From the cell containing the given text, extract its center point as [X, Y] coordinate. 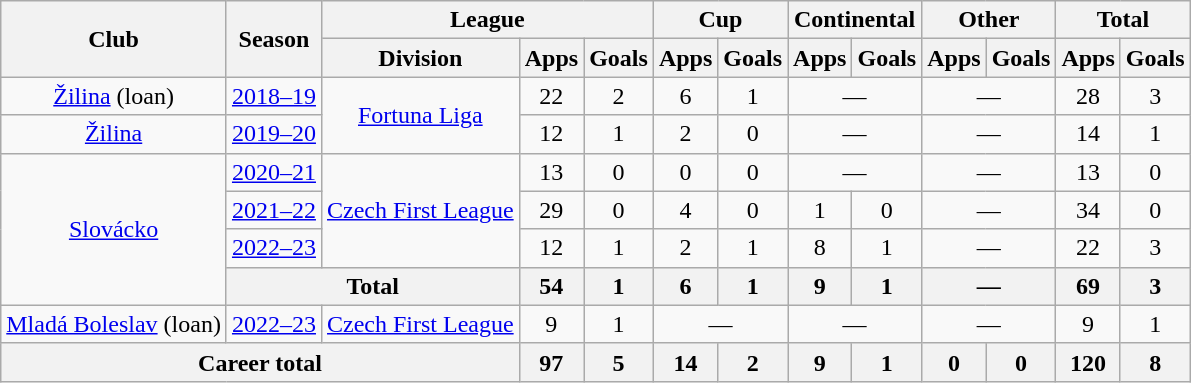
2021–22 [274, 210]
Mladá Boleslav (loan) [114, 324]
28 [1088, 96]
Season [274, 39]
2020–21 [274, 172]
Fortuna Liga [420, 115]
2019–20 [274, 134]
120 [1088, 362]
69 [1088, 286]
29 [551, 210]
5 [619, 362]
Division [420, 58]
Other [989, 20]
Cup [720, 20]
Žilina (loan) [114, 96]
Slovácko [114, 229]
4 [685, 210]
Continental [855, 20]
97 [551, 362]
Career total [260, 362]
2018–19 [274, 96]
54 [551, 286]
Žilina [114, 134]
League [487, 20]
Club [114, 39]
34 [1088, 210]
